For the text-containing cell, return its midpoint in (x, y) coordinate format. 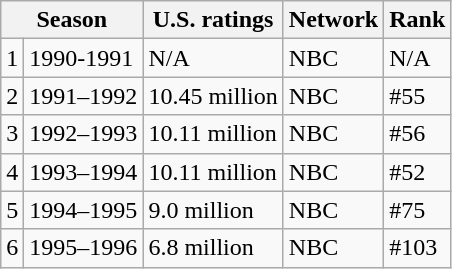
#75 (418, 210)
1992–1993 (84, 134)
1994–1995 (84, 210)
3 (12, 134)
4 (12, 172)
1995–1996 (84, 248)
6.8 million (213, 248)
Season (72, 20)
1993–1994 (84, 172)
#52 (418, 172)
1990-1991 (84, 58)
5 (12, 210)
#55 (418, 96)
10.45 million (213, 96)
1 (12, 58)
Rank (418, 20)
#56 (418, 134)
9.0 million (213, 210)
2 (12, 96)
#103 (418, 248)
Network (333, 20)
1991–1992 (84, 96)
U.S. ratings (213, 20)
6 (12, 248)
